Identify which cell holds the provided text, then report its (x, y) central coordinate. 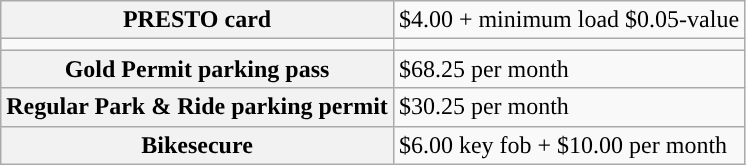
$30.25 per month (568, 107)
Regular Park & Ride parking permit (198, 107)
PRESTO card (198, 20)
$6.00 key fob + $10.00 per month (568, 145)
$68.25 per month (568, 69)
$4.00 + minimum load $0.05-value (568, 20)
Bikesecure (198, 145)
Gold Permit parking pass (198, 69)
